Locate the cell with the specified text and output its (X, Y) center coordinate. 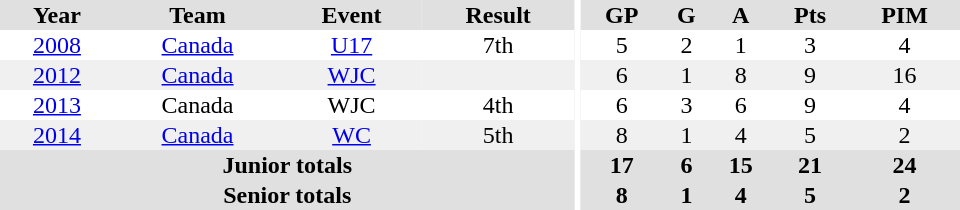
U17 (352, 45)
Result (498, 15)
24 (904, 165)
2008 (57, 45)
Pts (810, 15)
17 (622, 165)
A (741, 15)
2012 (57, 75)
Year (57, 15)
7th (498, 45)
2013 (57, 105)
GP (622, 15)
16 (904, 75)
15 (741, 165)
PIM (904, 15)
Junior totals (287, 165)
G (686, 15)
2014 (57, 135)
5th (498, 135)
Senior totals (287, 195)
Event (352, 15)
Team (198, 15)
WC (352, 135)
21 (810, 165)
4th (498, 105)
